Provide the (x, y) coordinate of the cell's center where the given text is located.  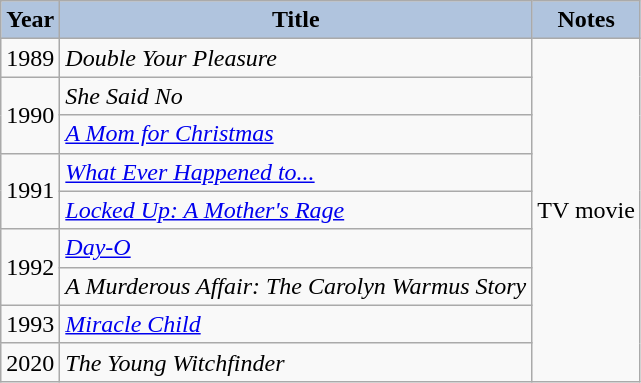
1989 (30, 58)
Notes (586, 20)
1992 (30, 267)
Miracle Child (296, 324)
1991 (30, 191)
Title (296, 20)
A Murderous Affair: The Carolyn Warmus Story (296, 286)
What Ever Happened to... (296, 172)
Locked Up: A Mother's Rage (296, 210)
The Young Witchfinder (296, 362)
She Said No (296, 96)
TV movie (586, 210)
Double Your Pleasure (296, 58)
1993 (30, 324)
2020 (30, 362)
A Mom for Christmas (296, 134)
Year (30, 20)
1990 (30, 115)
Day-O (296, 248)
